Find where the given text appears and provide that cell's center as (X, Y) coordinate. 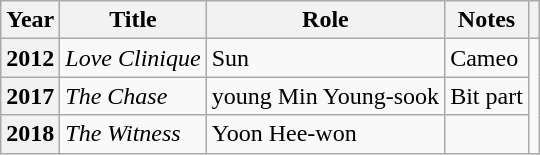
2018 (30, 134)
young Min Young-sook (325, 96)
Year (30, 20)
2017 (30, 96)
Bit part (487, 96)
Cameo (487, 58)
Love Clinique (133, 58)
The Witness (133, 134)
Role (325, 20)
Title (133, 20)
Yoon Hee-won (325, 134)
Notes (487, 20)
The Chase (133, 96)
Sun (325, 58)
2012 (30, 58)
